Scan for the cell matching the given text and deliver its (x, y) coordinate at center. 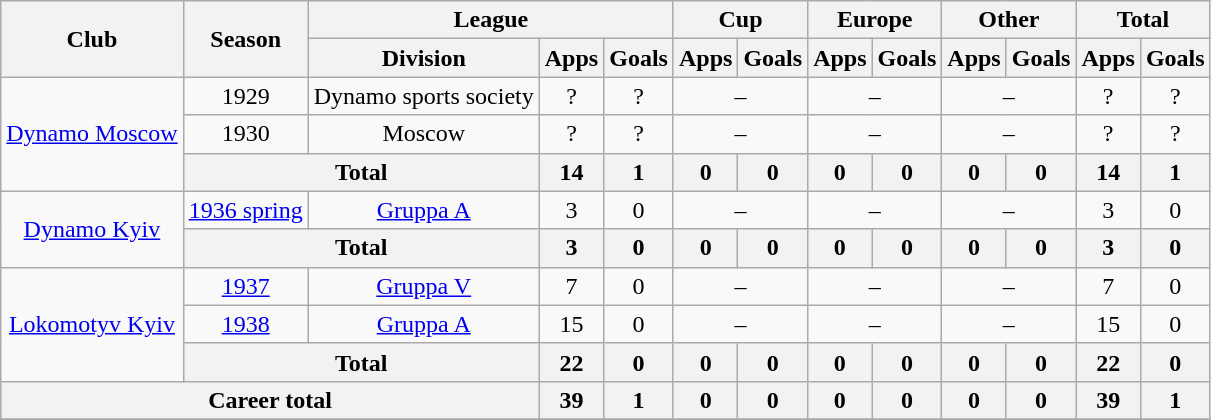
1929 (246, 96)
Cup (740, 20)
Career total (270, 400)
Europe (875, 20)
League (490, 20)
Club (92, 39)
1938 (246, 324)
Dynamo Moscow (92, 134)
1930 (246, 134)
Division (424, 58)
Moscow (424, 134)
Dynamo Kyiv (92, 229)
1936 spring (246, 210)
Season (246, 39)
Other (1009, 20)
Gruppa V (424, 286)
Lokomotyv Kyiv (92, 324)
1937 (246, 286)
Dynamo sports society (424, 96)
